Provide the [X, Y] coordinate of the cell's center where the given text is located.  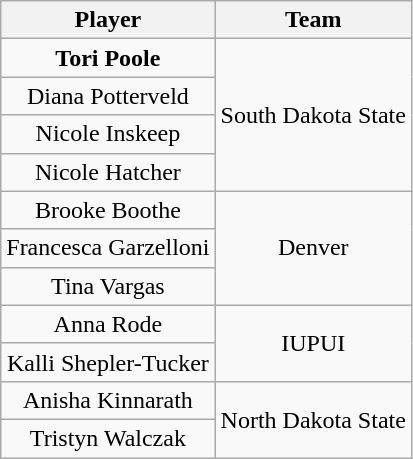
Denver [313, 248]
Francesca Garzelloni [108, 248]
Nicole Inskeep [108, 134]
Tristyn Walczak [108, 438]
North Dakota State [313, 419]
Tori Poole [108, 58]
Diana Potterveld [108, 96]
South Dakota State [313, 115]
Kalli Shepler-Tucker [108, 362]
Anisha Kinnarath [108, 400]
Brooke Boothe [108, 210]
IUPUI [313, 343]
Player [108, 20]
Nicole Hatcher [108, 172]
Anna Rode [108, 324]
Team [313, 20]
Tina Vargas [108, 286]
